Output the [X, Y] coordinate of the center of the cell containing the given text.  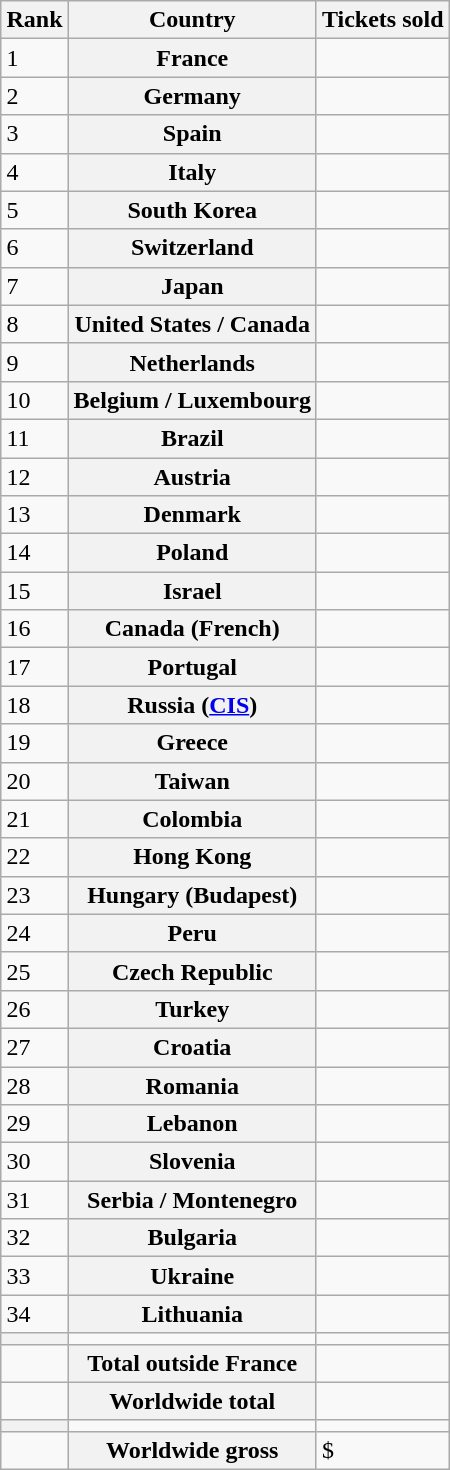
21 [34, 819]
16 [34, 629]
10 [34, 400]
Switzerland [192, 248]
8 [34, 324]
32 [34, 1238]
6 [34, 248]
Poland [192, 553]
South Korea [192, 210]
Greece [192, 743]
1 [34, 58]
Worldwide gross [192, 1450]
28 [34, 1085]
17 [34, 667]
14 [34, 553]
Peru [192, 933]
15 [34, 591]
26 [34, 1009]
Bulgaria [192, 1238]
Lebanon [192, 1124]
Denmark [192, 515]
Japan [192, 286]
Spain [192, 134]
Slovenia [192, 1162]
Italy [192, 172]
Lithuania [192, 1314]
20 [34, 781]
Canada (French) [192, 629]
Colombia [192, 819]
18 [34, 705]
$ [382, 1450]
23 [34, 895]
Rank [34, 20]
Austria [192, 477]
19 [34, 743]
31 [34, 1200]
Worldwide total [192, 1401]
United States / Canada [192, 324]
Turkey [192, 1009]
5 [34, 210]
Russia (CIS) [192, 705]
Croatia [192, 1047]
Czech Republic [192, 971]
25 [34, 971]
34 [34, 1314]
4 [34, 172]
30 [34, 1162]
Portugal [192, 667]
22 [34, 857]
Belgium / Luxembourg [192, 400]
12 [34, 477]
Taiwan [192, 781]
Tickets sold [382, 20]
33 [34, 1276]
7 [34, 286]
11 [34, 438]
24 [34, 933]
Germany [192, 96]
Total outside France [192, 1363]
Israel [192, 591]
9 [34, 362]
Country [192, 20]
Romania [192, 1085]
Hong Kong [192, 857]
Hungary (Budapest) [192, 895]
Serbia / Montenegro [192, 1200]
29 [34, 1124]
3 [34, 134]
Netherlands [192, 362]
Brazil [192, 438]
27 [34, 1047]
2 [34, 96]
13 [34, 515]
Ukraine [192, 1276]
France [192, 58]
